From the cell containing the given text, extract its center point as (x, y) coordinate. 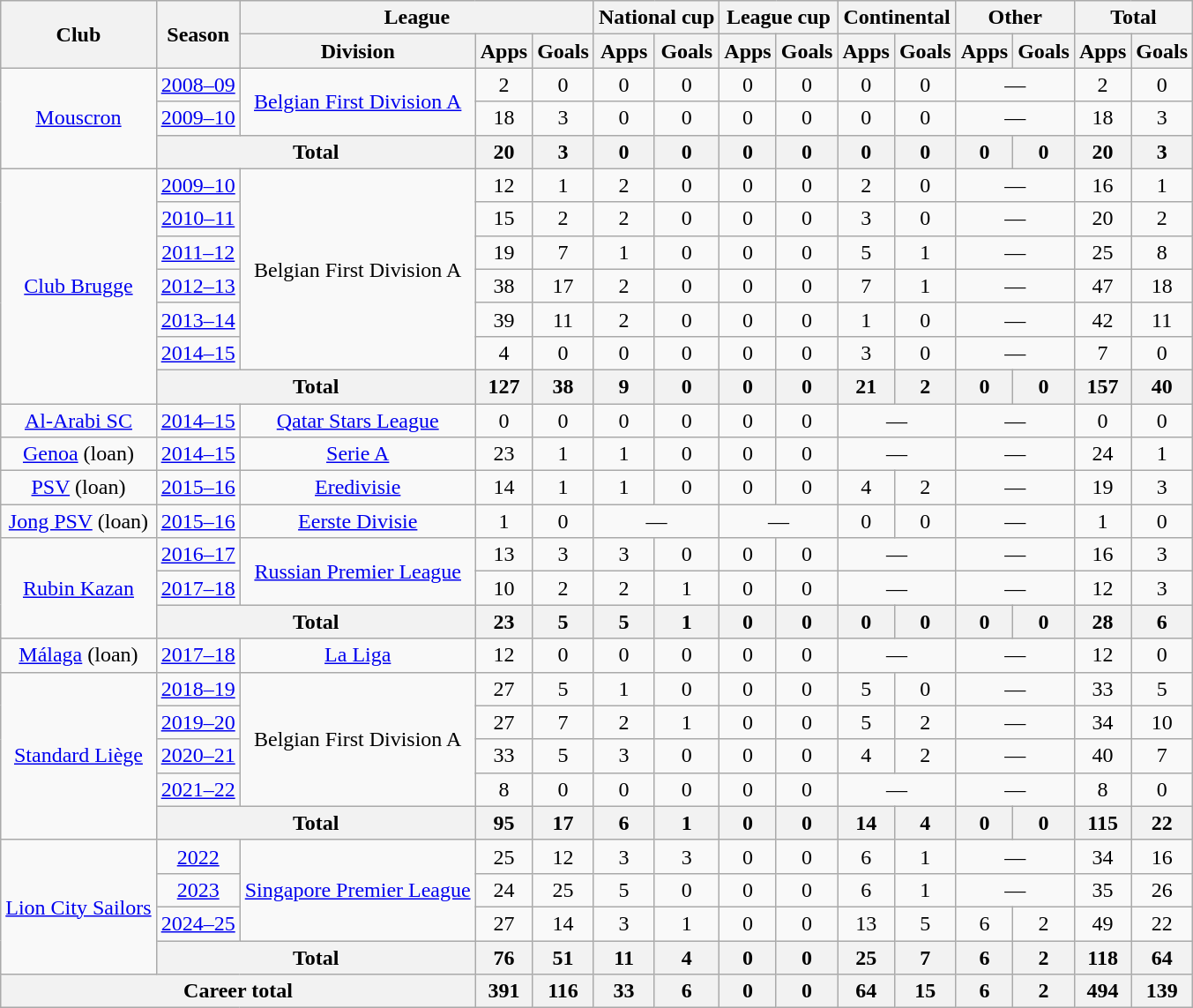
39 (503, 319)
139 (1162, 991)
2022 (198, 856)
Season (198, 34)
42 (1102, 319)
Singapore Premier League (358, 890)
2023 (198, 890)
2020–21 (198, 756)
2018–19 (198, 689)
391 (503, 991)
2021–22 (198, 789)
28 (1102, 622)
2008–09 (198, 85)
21 (866, 386)
51 (563, 957)
Qatar Stars League (358, 421)
2012–13 (198, 286)
Mouscron (78, 118)
2010–11 (198, 219)
Eerste Divisie (358, 521)
127 (503, 386)
47 (1102, 286)
Jong PSV (loan) (78, 521)
Rubin Kazan (78, 588)
Russian Premier League (358, 571)
157 (1102, 386)
26 (1162, 890)
118 (1102, 957)
9 (623, 386)
PSV (loan) (78, 488)
Lion City Sailors (78, 907)
2011–12 (198, 252)
2024–25 (198, 923)
2016–17 (198, 555)
Club Brugge (78, 286)
76 (503, 957)
League (416, 18)
Eredivisie (358, 488)
Other (1015, 18)
Club (78, 34)
116 (563, 991)
2019–20 (198, 722)
Málaga (loan) (78, 655)
2013–14 (198, 319)
Division (358, 51)
League cup (779, 18)
Continental (897, 18)
Standard Liège (78, 756)
95 (503, 823)
35 (1102, 890)
Career total (238, 991)
National cup (656, 18)
Al-Arabi SC (78, 421)
La Liga (358, 655)
115 (1102, 823)
Serie A (358, 454)
Genoa (loan) (78, 454)
49 (1102, 923)
494 (1102, 991)
